Scan for the cell matching the given text and deliver its (x, y) coordinate at center. 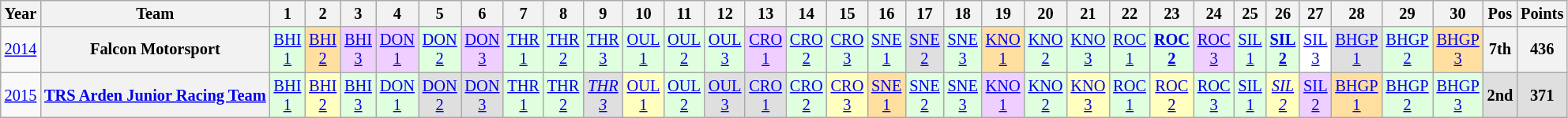
2nd (1501, 95)
14 (807, 13)
28 (1356, 13)
Team (155, 13)
2014 (21, 50)
4 (397, 13)
24 (1214, 13)
9 (603, 13)
20 (1046, 13)
12 (725, 13)
10 (644, 13)
19 (1003, 13)
TRS Arden Junior Racing Team (155, 95)
7 (523, 13)
7th (1501, 50)
6 (483, 13)
26 (1283, 13)
SIL3 (1315, 50)
Falcon Motorsport (155, 50)
2 (322, 13)
3 (359, 13)
436 (1542, 50)
18 (963, 13)
17 (924, 13)
25 (1250, 13)
15 (848, 13)
Pos (1501, 13)
371 (1542, 95)
23 (1172, 13)
Year (21, 13)
Points (1542, 13)
8 (563, 13)
30 (1458, 13)
21 (1088, 13)
22 (1130, 13)
1 (288, 13)
2015 (21, 95)
16 (886, 13)
29 (1407, 13)
13 (765, 13)
5 (440, 13)
27 (1315, 13)
11 (684, 13)
